Locate the cell with the specified text and output its [x, y] center coordinate. 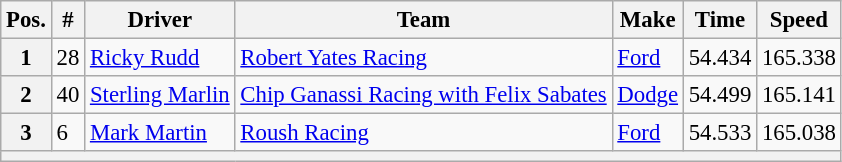
Mark Martin [160, 133]
165.038 [800, 133]
Speed [800, 20]
Sterling Marlin [160, 95]
Dodge [648, 95]
6 [68, 133]
Pos. [26, 20]
165.338 [800, 58]
54.499 [720, 95]
54.533 [720, 133]
Team [424, 20]
Roush Racing [424, 133]
3 [26, 133]
28 [68, 58]
40 [68, 95]
Time [720, 20]
Chip Ganassi Racing with Felix Sabates [424, 95]
# [68, 20]
165.141 [800, 95]
Robert Yates Racing [424, 58]
54.434 [720, 58]
Make [648, 20]
Ricky Rudd [160, 58]
1 [26, 58]
2 [26, 95]
Driver [160, 20]
